Provide the [x, y] coordinate of the cell's center where the given text is located.  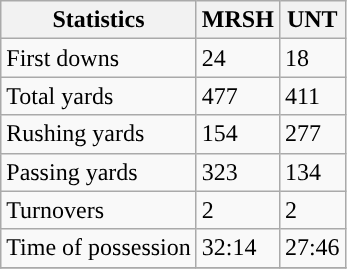
154 [238, 134]
UNT [312, 20]
32:14 [238, 248]
277 [312, 134]
18 [312, 58]
Rushing yards [99, 134]
134 [312, 172]
Total yards [99, 96]
Turnovers [99, 210]
MRSH [238, 20]
First downs [99, 58]
27:46 [312, 248]
24 [238, 58]
323 [238, 172]
Time of possession [99, 248]
411 [312, 96]
477 [238, 96]
Statistics [99, 20]
Passing yards [99, 172]
